Determine the (x, y) coordinate at the center of the cell enclosing the given text.  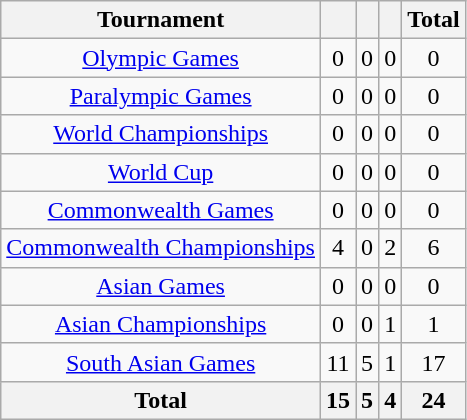
15 (338, 400)
Commonwealth Games (161, 210)
World Cup (161, 172)
Olympic Games (161, 58)
11 (338, 362)
World Championships (161, 134)
Asian Championships (161, 324)
Tournament (161, 20)
Paralympic Games (161, 96)
Commonwealth Championships (161, 248)
24 (434, 400)
South Asian Games (161, 362)
6 (434, 248)
17 (434, 362)
Asian Games (161, 286)
2 (390, 248)
